Determine the (X, Y) coordinate at the center of the cell enclosing the given text.  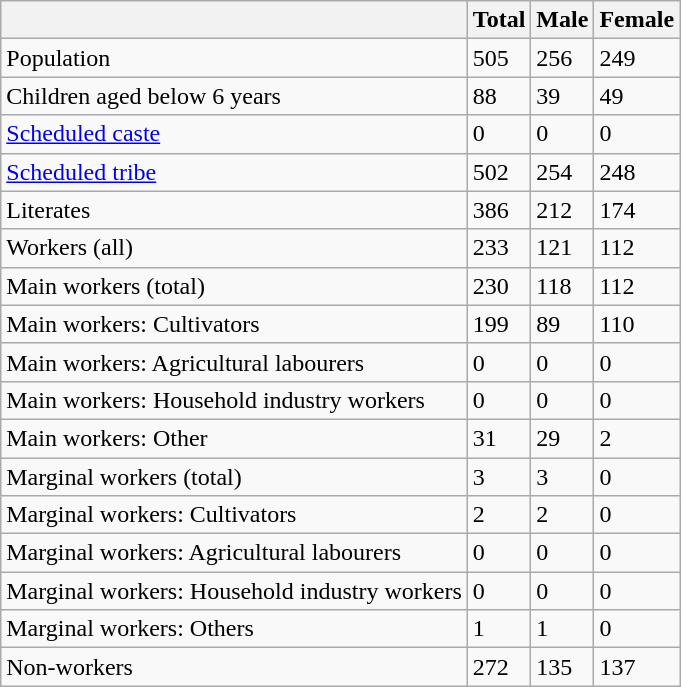
272 (499, 667)
249 (637, 58)
Children aged below 6 years (234, 96)
Marginal workers: Cultivators (234, 515)
Main workers: Agricultural labourers (234, 362)
137 (637, 667)
254 (562, 172)
Non-workers (234, 667)
386 (499, 210)
Population (234, 58)
121 (562, 248)
199 (499, 324)
89 (562, 324)
Female (637, 20)
256 (562, 58)
Scheduled tribe (234, 172)
Marginal workers: Others (234, 629)
Main workers: Other (234, 438)
Marginal workers (total) (234, 477)
135 (562, 667)
Male (562, 20)
Marginal workers: Agricultural labourers (234, 553)
502 (499, 172)
233 (499, 248)
212 (562, 210)
Scheduled caste (234, 134)
Workers (all) (234, 248)
Marginal workers: Household industry workers (234, 591)
88 (499, 96)
Main workers: Cultivators (234, 324)
248 (637, 172)
39 (562, 96)
Literates (234, 210)
Main workers: Household industry workers (234, 400)
174 (637, 210)
Total (499, 20)
Main workers (total) (234, 286)
505 (499, 58)
118 (562, 286)
29 (562, 438)
230 (499, 286)
31 (499, 438)
49 (637, 96)
110 (637, 324)
